Extract the [X, Y] coordinate from the center of the cell holding the provided text.  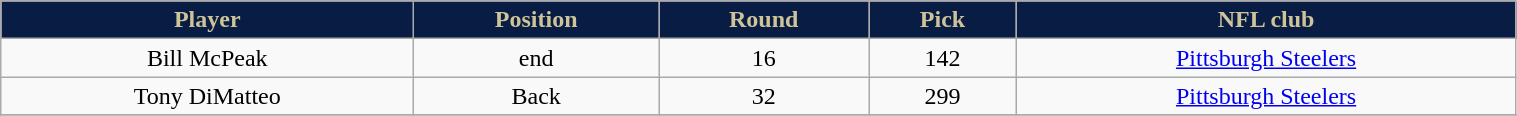
142 [942, 58]
16 [764, 58]
Bill McPeak [208, 58]
Pick [942, 20]
Round [764, 20]
Tony DiMatteo [208, 96]
Player [208, 20]
end [536, 58]
32 [764, 96]
Position [536, 20]
NFL club [1266, 20]
Back [536, 96]
299 [942, 96]
